Output the (X, Y) coordinate of the center of the cell containing the given text.  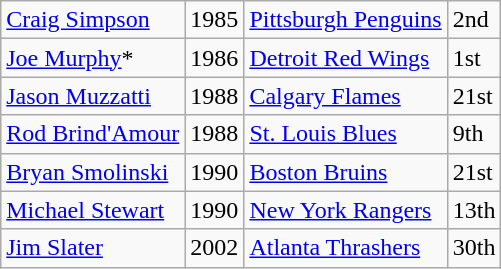
Jim Slater (93, 248)
2002 (214, 248)
1985 (214, 20)
Craig Simpson (93, 20)
9th (474, 134)
Joe Murphy* (93, 58)
13th (474, 210)
St. Louis Blues (346, 134)
Calgary Flames (346, 96)
Bryan Smolinski (93, 172)
30th (474, 248)
Rod Brind'Amour (93, 134)
1986 (214, 58)
Boston Bruins (346, 172)
New York Rangers (346, 210)
1st (474, 58)
Detroit Red Wings (346, 58)
Michael Stewart (93, 210)
Atlanta Thrashers (346, 248)
Jason Muzzatti (93, 96)
Pittsburgh Penguins (346, 20)
2nd (474, 20)
